From the cell containing the given text, extract its center point as [x, y] coordinate. 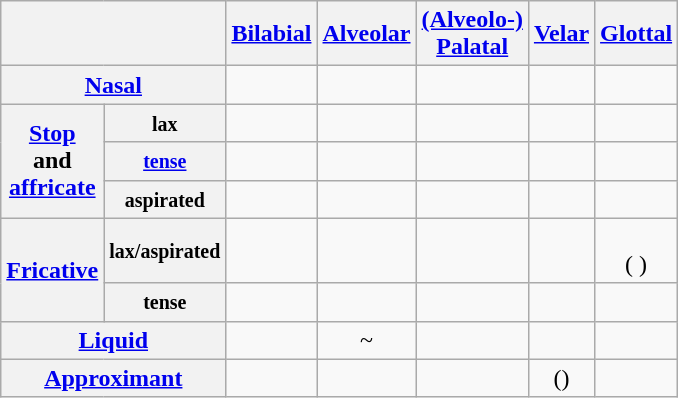
lax/aspirated [165, 250]
aspirated [165, 199]
() [561, 378]
(Alveolo-)Palatal [472, 34]
Alveolar [366, 34]
lax [165, 123]
Fricative [52, 270]
Approximant [114, 378]
Stop andaffricate [52, 161]
Velar [561, 34]
Bilabial [272, 34]
~ [366, 340]
Liquid [114, 340]
( ) [636, 250]
Glottal [636, 34]
Nasal [114, 85]
